Extract the [X, Y] coordinate from the center of the cell holding the provided text.  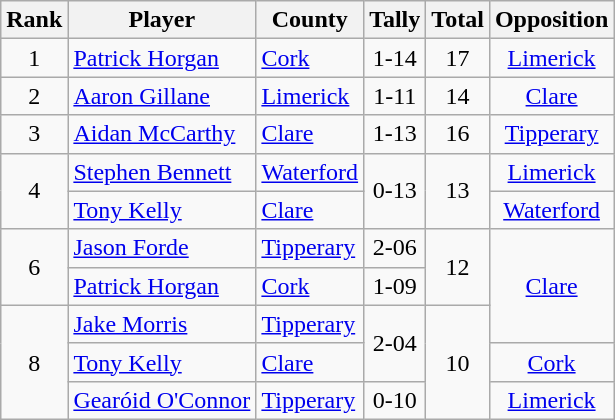
Rank [34, 20]
10 [458, 362]
1 [34, 58]
Jake Morris [162, 324]
Jason Forde [162, 248]
1-11 [395, 96]
13 [458, 191]
17 [458, 58]
Stephen Bennett [162, 172]
0-10 [395, 400]
County [310, 20]
3 [34, 134]
Aaron Gillane [162, 96]
Gearóid O'Connor [162, 400]
Tally [395, 20]
2-06 [395, 248]
1-14 [395, 58]
2-04 [395, 343]
16 [458, 134]
Total [458, 20]
4 [34, 191]
0-13 [395, 191]
12 [458, 267]
1-13 [395, 134]
Opposition [551, 20]
14 [458, 96]
Player [162, 20]
Aidan McCarthy [162, 134]
6 [34, 267]
8 [34, 362]
2 [34, 96]
1-09 [395, 286]
